Pinpoint the cell where the given text exists, returning its [X, Y] midpoint coordinate. 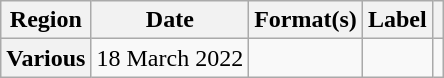
18 March 2022 [170, 58]
Label [397, 20]
Format(s) [306, 20]
Date [170, 20]
Region [46, 20]
Various [46, 58]
